Extract the [X, Y] coordinate from the center of the cell holding the provided text.  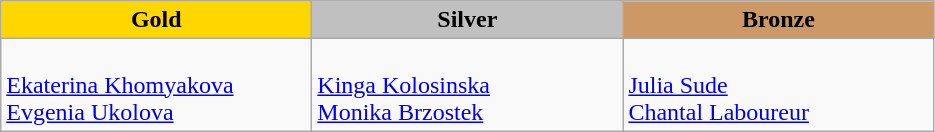
Bronze [778, 20]
Kinga KolosinskaMonika Brzostek [468, 85]
Gold [156, 20]
Julia SudeChantal Laboureur [778, 85]
Ekaterina KhomyakovaEvgenia Ukolova [156, 85]
Silver [468, 20]
